Detect which cell encompasses the target text, then output its (x, y) center coordinate. 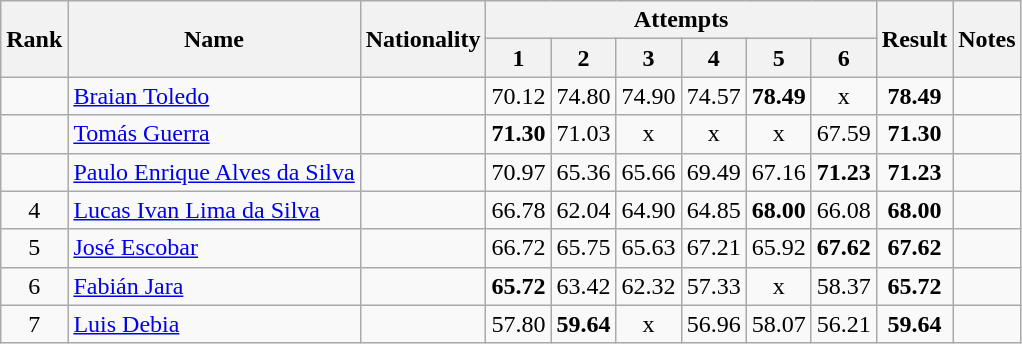
66.08 (844, 210)
1 (518, 58)
Paulo Enrique Alves da Silva (214, 172)
70.12 (518, 96)
Attempts (681, 20)
2 (584, 58)
64.90 (648, 210)
Name (214, 39)
74.90 (648, 96)
Notes (987, 39)
José Escobar (214, 248)
74.80 (584, 96)
66.78 (518, 210)
56.96 (714, 324)
Rank (34, 39)
Tomás Guerra (214, 134)
57.80 (518, 324)
65.63 (648, 248)
63.42 (584, 286)
3 (648, 58)
65.75 (584, 248)
Luis Debia (214, 324)
64.85 (714, 210)
Fabián Jara (214, 286)
66.72 (518, 248)
7 (34, 324)
67.59 (844, 134)
65.36 (584, 172)
58.07 (778, 324)
Braian Toledo (214, 96)
69.49 (714, 172)
56.21 (844, 324)
67.16 (778, 172)
67.21 (714, 248)
65.92 (778, 248)
62.04 (584, 210)
57.33 (714, 286)
71.03 (584, 134)
Result (914, 39)
70.97 (518, 172)
62.32 (648, 286)
58.37 (844, 286)
Nationality (423, 39)
65.66 (648, 172)
Lucas Ivan Lima da Silva (214, 210)
74.57 (714, 96)
